Pinpoint the cell where the given text exists, returning its (x, y) midpoint coordinate. 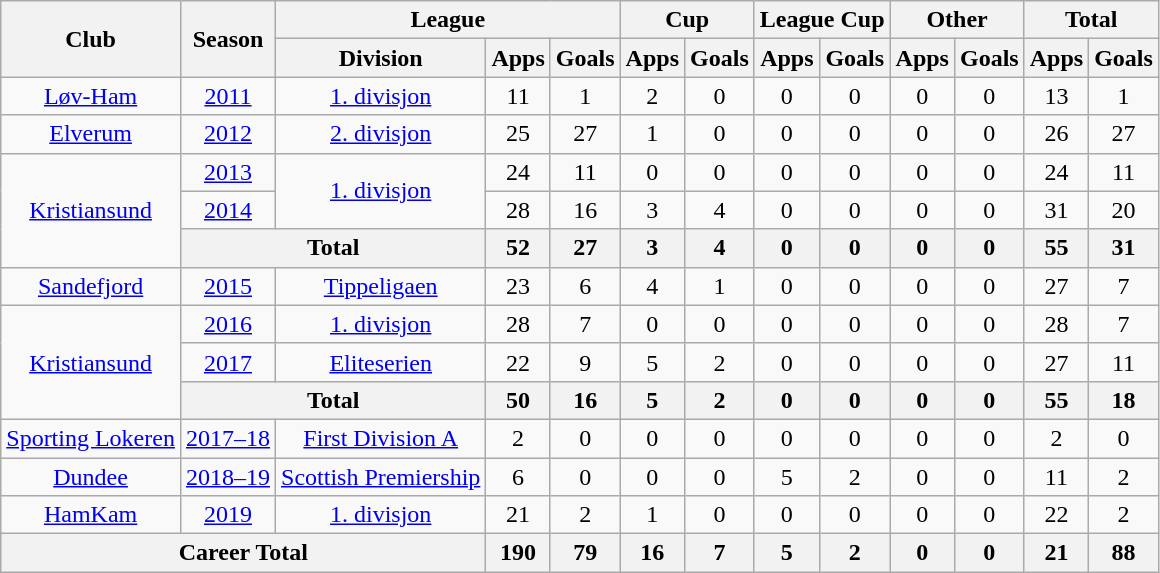
2016 (228, 324)
Career Total (244, 553)
Scottish Premiership (381, 477)
Cup (687, 20)
2. divisjon (381, 134)
79 (585, 553)
2017 (228, 362)
13 (1056, 96)
2015 (228, 286)
Club (91, 39)
Sporting Lokeren (91, 438)
Other (957, 20)
23 (518, 286)
52 (518, 248)
2019 (228, 515)
HamKam (91, 515)
26 (1056, 134)
2012 (228, 134)
50 (518, 400)
Eliteserien (381, 362)
League (448, 20)
2011 (228, 96)
Dundee (91, 477)
Division (381, 58)
Løv-Ham (91, 96)
League Cup (822, 20)
190 (518, 553)
First Division A (381, 438)
20 (1124, 210)
Elverum (91, 134)
9 (585, 362)
2013 (228, 172)
2014 (228, 210)
2017–18 (228, 438)
Sandefjord (91, 286)
18 (1124, 400)
Tippeligaen (381, 286)
Season (228, 39)
2018–19 (228, 477)
88 (1124, 553)
25 (518, 134)
